Provide the (x, y) coordinate of the cell's center where the given text is located.  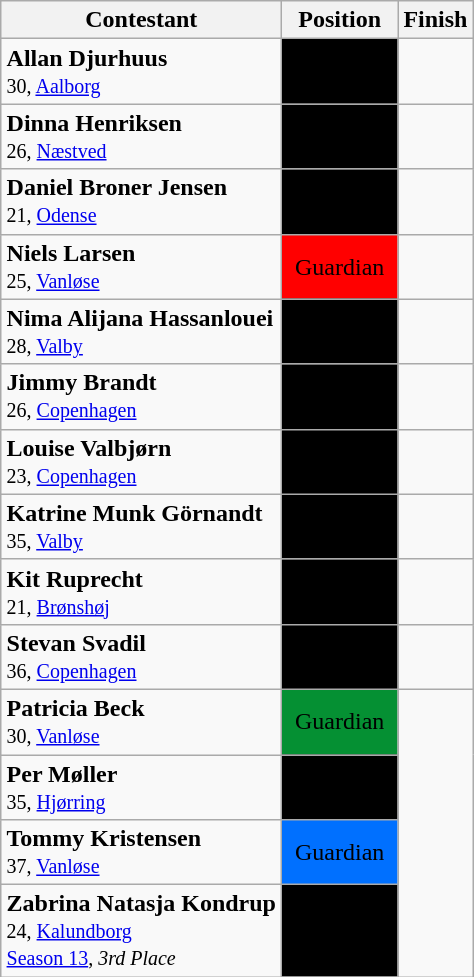
Jimmy Brandt26, Copenhagen (141, 396)
Patricia Beck30, Vanløse (141, 722)
Dinna Henriksen26, Næstved (141, 136)
Finish (436, 20)
Louise Valbjørn23, Copenhagen (141, 462)
Daniel Broner Jensen21, Odense (141, 202)
Zabrina Natasja Kondrup24, KalundborgSeason 13, 3rd Place (141, 931)
Position (339, 20)
Per Møller35, Hjørring (141, 786)
Kit Ruprecht21, Brønshøj (141, 592)
Allan Djurhuus30, Aalborg (141, 72)
Tommy Kristensen37, Vanløse (141, 852)
Katrine Munk Görnandt35, Valby (141, 526)
Nima Alijana Hassanlouei28, Valby (141, 332)
Contestant (141, 20)
Stevan Svadil36, Copenhagen (141, 656)
Niels Larsen25, Vanløse (141, 266)
